Find where the given text appears and provide that cell's center as [X, Y] coordinate. 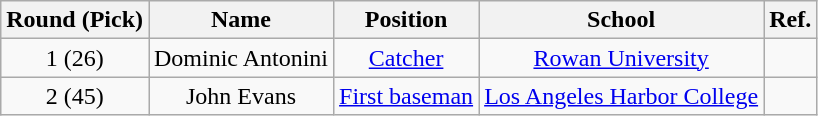
Dominic Antonini [240, 58]
Ref. [790, 20]
Position [406, 20]
Name [240, 20]
School [622, 20]
Round (Pick) [75, 20]
Los Angeles Harbor College [622, 96]
John Evans [240, 96]
Catcher [406, 58]
2 (45) [75, 96]
First baseman [406, 96]
1 (26) [75, 58]
Rowan University [622, 58]
